Provide the [X, Y] coordinate of the cell's center where the given text is located.  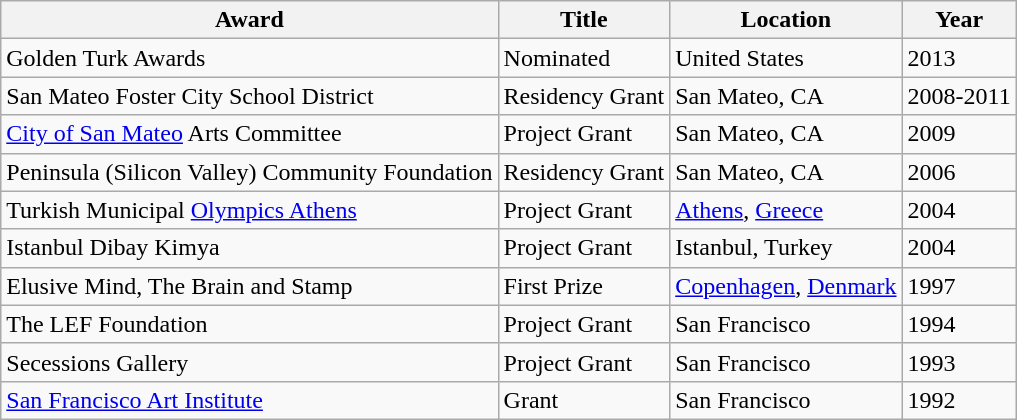
United States [786, 58]
Copenhagen, Denmark [786, 286]
Award [250, 20]
Peninsula (Silicon Valley) Community Foundation [250, 172]
Istanbul Dibay Kimya [250, 248]
1997 [959, 286]
1993 [959, 362]
2013 [959, 58]
Istanbul, Turkey [786, 248]
First Prize [584, 286]
City of San Mateo Arts Committee [250, 134]
Elusive Mind, The Brain and Stamp [250, 286]
Turkish Municipal Olympics Athens [250, 210]
San Francisco Art Institute [250, 400]
Grant [584, 400]
Athens, Greece [786, 210]
1994 [959, 324]
2008-2011 [959, 96]
Nominated [584, 58]
2009 [959, 134]
1992 [959, 400]
Location [786, 20]
Secessions Gallery [250, 362]
The LEF Foundation [250, 324]
2006 [959, 172]
Title [584, 20]
Year [959, 20]
San Mateo Foster City School District [250, 96]
Golden Turk Awards [250, 58]
